Find where the given text appears and provide that cell's center as (x, y) coordinate. 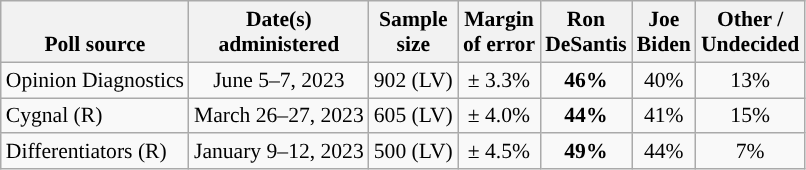
Samplesize (414, 32)
± 3.3% (499, 80)
Opinion Diagnostics (95, 80)
Other /Undecided (750, 32)
RonDeSantis (586, 32)
49% (586, 152)
Marginof error (499, 32)
Cygnal (R) (95, 116)
Differentiators (R) (95, 152)
41% (664, 116)
7% (750, 152)
902 (LV) (414, 80)
500 (LV) (414, 152)
Date(s)administered (279, 32)
13% (750, 80)
605 (LV) (414, 116)
January 9–12, 2023 (279, 152)
46% (586, 80)
± 4.0% (499, 116)
40% (664, 80)
March 26–27, 2023 (279, 116)
15% (750, 116)
Poll source (95, 32)
June 5–7, 2023 (279, 80)
JoeBiden (664, 32)
± 4.5% (499, 152)
